From the cell containing the given text, extract its center point as (X, Y) coordinate. 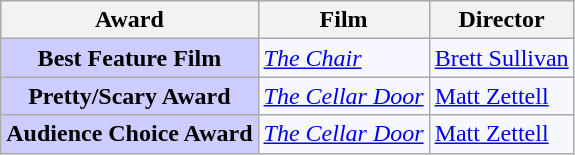
Brett Sullivan (502, 58)
Award (130, 20)
Pretty/Scary Award (130, 96)
Director (502, 20)
Audience Choice Award (130, 134)
Film (344, 20)
Best Feature Film (130, 58)
The Chair (344, 58)
